Provide the (x, y) coordinate of the cell's center where the given text is located.  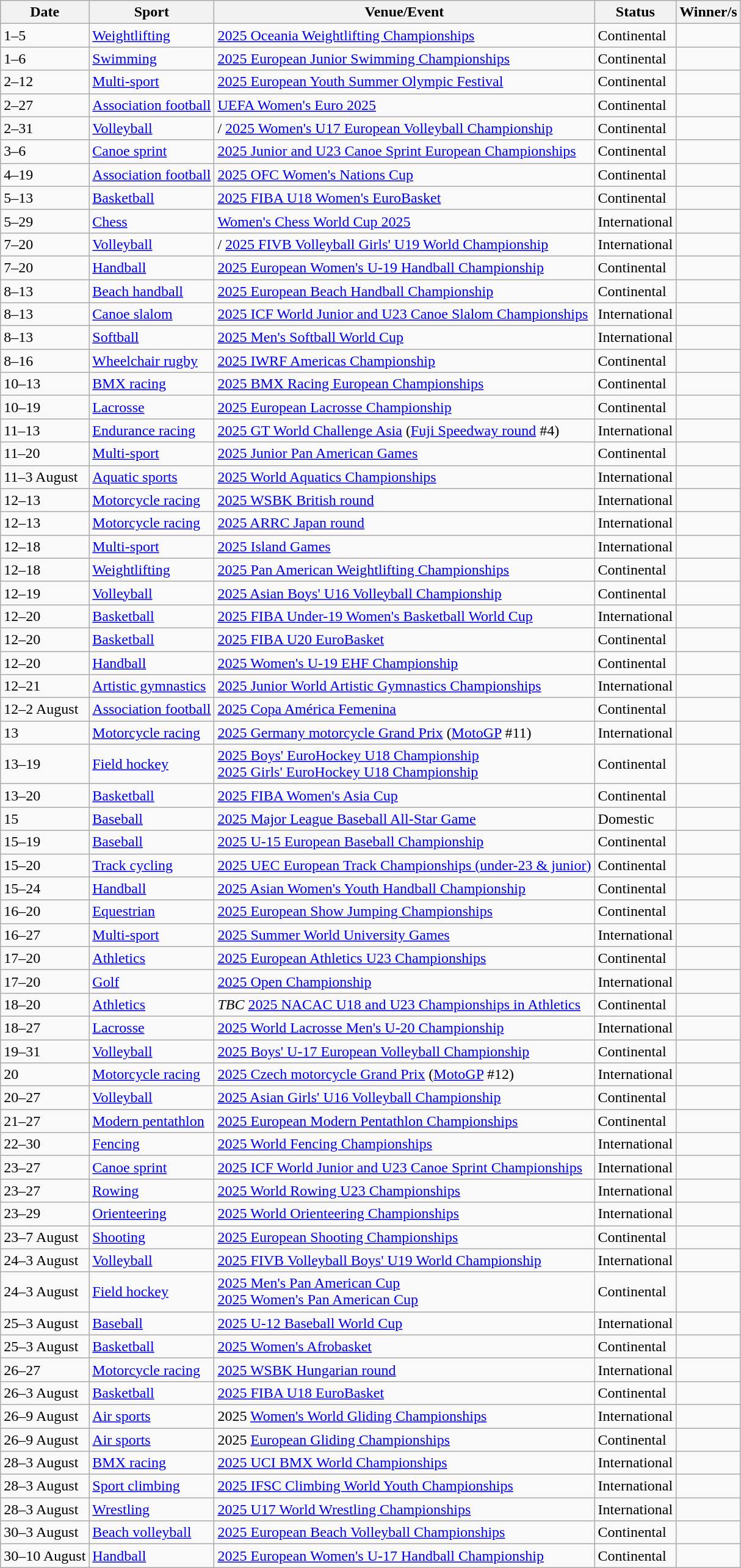
2025 ARRC Japan round (404, 523)
2025 European Shooting Championships (404, 1237)
15–20 (45, 865)
12–21 (45, 686)
2025 World Orienteering Championships (404, 1214)
Sport (151, 12)
Golf (151, 981)
2025 European Gliding Championships (404, 1439)
19–31 (45, 1051)
20–27 (45, 1098)
23–29 (45, 1214)
Track cycling (151, 865)
2025 European Athletics U23 Championships (404, 958)
2025 European Lacrosse Championship (404, 407)
11–3 August (45, 477)
2–27 (45, 105)
20 (45, 1075)
Domestic (635, 819)
2025 European Beach Handball Championship (404, 291)
3–6 (45, 151)
26–3 August (45, 1393)
2025 Men's Softball World Cup (404, 338)
2025 World Lacrosse Men's U-20 Championship (404, 1028)
Endurance racing (151, 430)
2025 UEC European Track Championships (under-23 & junior) (404, 865)
Swimming (151, 59)
10–19 (45, 407)
Equestrian (151, 912)
30–10 August (45, 1556)
Wrestling (151, 1509)
2–12 (45, 82)
21–27 (45, 1121)
Date (45, 12)
2025 WSBK Hungarian round (404, 1370)
2025 FIBA U18 EuroBasket (404, 1393)
2025 IWRF Americas Championship (404, 361)
1–5 (45, 35)
2025 Czech motorcycle Grand Prix (MotoGP #12) (404, 1075)
2–31 (45, 128)
2025 Asian Women's Youth Handball Championship (404, 888)
Shooting (151, 1237)
Rowing (151, 1191)
2025 Women's Afrobasket (404, 1346)
Modern pentathlon (151, 1121)
2025 Asian Girls' U16 Volleyball Championship (404, 1098)
2025 Boys' EuroHockey U18 Championship 2025 Girls' EuroHockey U18 Championship (404, 764)
2025 IFSC Climbing World Youth Championships (404, 1486)
2025 Pan American Weightlifting Championships (404, 570)
2025 World Aquatics Championships (404, 477)
2025 Boys' U-17 European Volleyball Championship (404, 1051)
2025 Oceania Weightlifting Championships (404, 35)
2025 Asian Boys' U16 Volleyball Championship (404, 593)
2025 European Women's U-19 Handball Championship (404, 267)
12–2 August (45, 710)
Orienteering (151, 1214)
4–19 (45, 175)
13–19 (45, 764)
2025 GT World Challenge Asia (Fuji Speedway round #4) (404, 430)
Fencing (151, 1144)
15 (45, 819)
13–20 (45, 796)
12–19 (45, 593)
2025 Junior Pan American Games (404, 454)
UEFA Women's Euro 2025 (404, 105)
8–16 (45, 361)
Softball (151, 338)
2025 Women's World Gliding Championships (404, 1416)
5–29 (45, 221)
Venue/Event (404, 12)
2025 Open Championship (404, 981)
2025 FIBA Women's Asia Cup (404, 796)
2025 Germany motorcycle Grand Prix (MotoGP #11) (404, 733)
2025 Summer World University Games (404, 935)
2025 European Modern Pentathlon Championships (404, 1121)
2025 FIBA U18 Women's EuroBasket (404, 198)
Beach volleyball (151, 1533)
2025 World Fencing Championships (404, 1144)
2025 Copa América Femenina (404, 710)
2025 UCI BMX World Championships (404, 1463)
10–13 (45, 384)
2025 Junior and U23 Canoe Sprint European Championships (404, 151)
5–13 (45, 198)
TBC 2025 NACAC U18 and U23 Championships in Athletics (404, 1004)
2025 WSBK British round (404, 500)
Status (635, 12)
26–27 (45, 1370)
2025 European Junior Swimming Championships (404, 59)
2025 U-12 Baseball World Cup (404, 1323)
16–20 (45, 912)
11–20 (45, 454)
22–30 (45, 1144)
Aquatic sports (151, 477)
2025 BMX Racing European Championships (404, 384)
23–7 August (45, 1237)
11–13 (45, 430)
2025 ICF World Junior and U23 Canoe Slalom Championships (404, 314)
2025 FIBA U20 EuroBasket (404, 639)
18–27 (45, 1028)
2025 European Show Jumping Championships (404, 912)
2025 European Youth Summer Olympic Festival (404, 82)
2025 U-15 European Baseball Championship (404, 842)
2025 Men's Pan American Cup 2025 Women's Pan American Cup (404, 1292)
Artistic gymnastics (151, 686)
2025 Women's U-19 EHF Championship (404, 662)
Winner/s (708, 12)
2025 U17 World Wrestling Championships (404, 1509)
18–20 (45, 1004)
Wheelchair rugby (151, 361)
2025 Major League Baseball All-Star Game (404, 819)
Women's Chess World Cup 2025 (404, 221)
15–24 (45, 888)
Chess (151, 221)
2025 FIBA Under-19 Women's Basketball World Cup (404, 616)
2025 World Rowing U23 Championships (404, 1191)
2025 FIVB Volleyball Boys' U19 World Championship (404, 1260)
/ 2025 Women's U17 European Volleyball Championship (404, 128)
2025 European Beach Volleyball Championships (404, 1533)
15–19 (45, 842)
2025 OFC Women's Nations Cup (404, 175)
Beach handball (151, 291)
13 (45, 733)
2025 Junior World Artistic Gymnastics Championships (404, 686)
2025 ICF World Junior and U23 Canoe Sprint Championships (404, 1167)
2025 European Women's U-17 Handball Championship (404, 1556)
Canoe slalom (151, 314)
2025 Island Games (404, 546)
30–3 August (45, 1533)
Sport climbing (151, 1486)
/ 2025 FIVB Volleyball Girls' U19 World Championship (404, 244)
1–6 (45, 59)
16–27 (45, 935)
